Search for the cell housing the specified text and yield its [x, y] center coordinate. 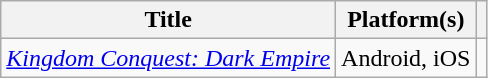
Android, iOS [406, 58]
Platform(s) [406, 20]
Kingdom Conquest: Dark Empire [168, 58]
Title [168, 20]
